Search for the cell housing the specified text and yield its [x, y] center coordinate. 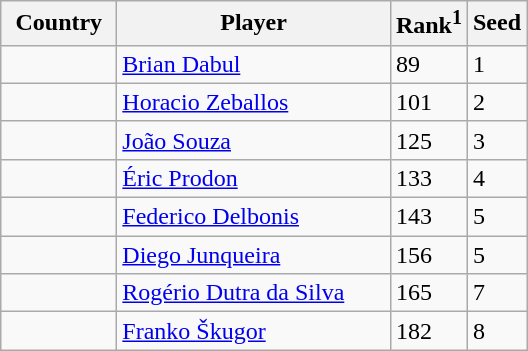
Seed [496, 24]
Federico Delbonis [254, 217]
156 [428, 255]
143 [428, 217]
Rank1 [428, 24]
Rogério Dutra da Silva [254, 293]
1 [496, 64]
133 [428, 178]
89 [428, 64]
Player [254, 24]
101 [428, 102]
Horacio Zeballos [254, 102]
4 [496, 178]
Country [59, 24]
2 [496, 102]
Éric Prodon [254, 178]
7 [496, 293]
165 [428, 293]
Diego Junqueira [254, 255]
Brian Dabul [254, 64]
8 [496, 331]
Franko Škugor [254, 331]
182 [428, 331]
125 [428, 140]
João Souza [254, 140]
3 [496, 140]
